For the text-containing cell, return its midpoint in [X, Y] coordinate format. 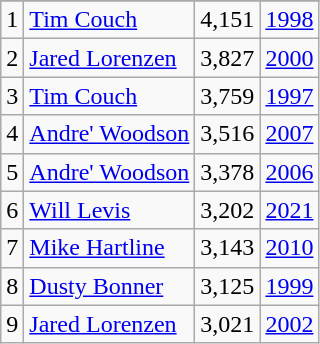
Mike Hartline [110, 248]
3,827 [228, 58]
5 [12, 172]
7 [12, 248]
2000 [290, 58]
3,378 [228, 172]
9 [12, 324]
2010 [290, 248]
3,516 [228, 134]
3,202 [228, 210]
1999 [290, 286]
3,143 [228, 248]
Will Levis [110, 210]
1998 [290, 20]
8 [12, 286]
2007 [290, 134]
3 [12, 96]
1 [12, 20]
3,125 [228, 286]
1997 [290, 96]
2 [12, 58]
2002 [290, 324]
4,151 [228, 20]
Dusty Bonner [110, 286]
4 [12, 134]
3,759 [228, 96]
3,021 [228, 324]
6 [12, 210]
2021 [290, 210]
2006 [290, 172]
